From the cell containing the given text, extract its center point as (X, Y) coordinate. 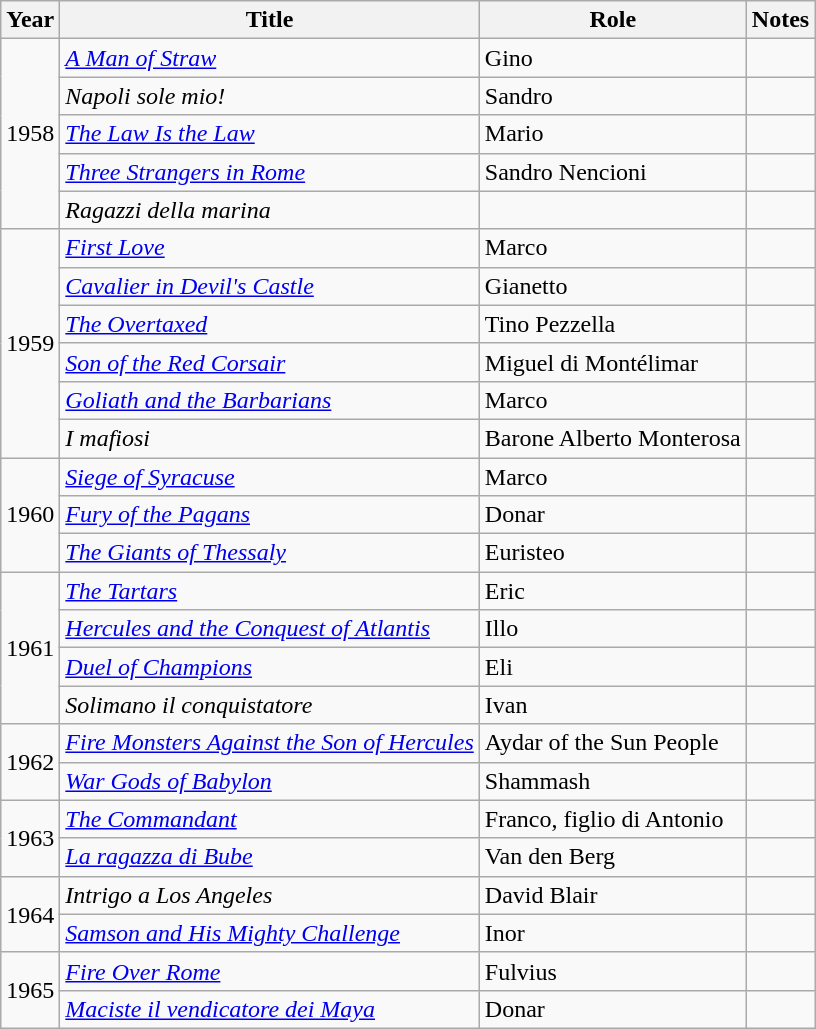
Son of the Red Corsair (270, 362)
1958 (30, 134)
Inor (612, 933)
Eli (612, 667)
Tino Pezzella (612, 324)
Miguel di Montélimar (612, 362)
1960 (30, 515)
Title (270, 20)
Euristeo (612, 553)
Solimano il conquistatore (270, 705)
Aydar of the Sun People (612, 743)
The Law Is the Law (270, 134)
1959 (30, 343)
Shammash (612, 781)
Fire Over Rome (270, 971)
1962 (30, 762)
La ragazza di Bube (270, 857)
A Man of Straw (270, 58)
Ivan (612, 705)
Eric (612, 591)
Barone Alberto Monterosa (612, 438)
1961 (30, 648)
Three Strangers in Rome (270, 172)
Goliath and the Barbarians (270, 400)
The Giants of Thessaly (270, 553)
Illo (612, 629)
David Blair (612, 895)
Gino (612, 58)
The Commandant (270, 819)
Year (30, 20)
Siege of Syracuse (270, 477)
Sandro (612, 96)
Fury of the Pagans (270, 515)
Fulvius (612, 971)
Sandro Nencioni (612, 172)
The Overtaxed (270, 324)
First Love (270, 248)
Intrigo a Los Angeles (270, 895)
The Tartars (270, 591)
Duel of Champions (270, 667)
Samson and His Mighty Challenge (270, 933)
1963 (30, 838)
Fire Monsters Against the Son of Hercules (270, 743)
Ragazzi della marina (270, 210)
I mafiosi (270, 438)
Mario (612, 134)
Franco, figlio di Antonio (612, 819)
War Gods of Babylon (270, 781)
Maciste il vendicatore dei Maya (270, 1009)
Role (612, 20)
Van den Berg (612, 857)
Notes (780, 20)
Gianetto (612, 286)
1964 (30, 914)
1965 (30, 990)
Cavalier in Devil's Castle (270, 286)
Hercules and the Conquest of Atlantis (270, 629)
Napoli sole mio! (270, 96)
